Locate the cell with the specified text and output its [X, Y] center coordinate. 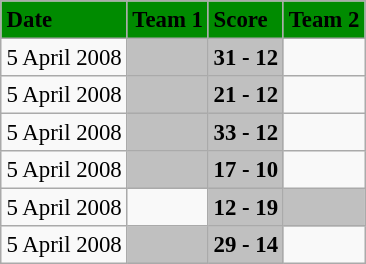
21 - 12 [246, 95]
12 - 19 [246, 208]
29 - 14 [246, 245]
Score [246, 20]
31 - 12 [246, 57]
Team 2 [324, 20]
Team 1 [168, 20]
33 - 12 [246, 133]
Date [64, 20]
17 - 10 [246, 170]
